Return the [x, y] coordinate for the center point of the cell that contains the specified text.  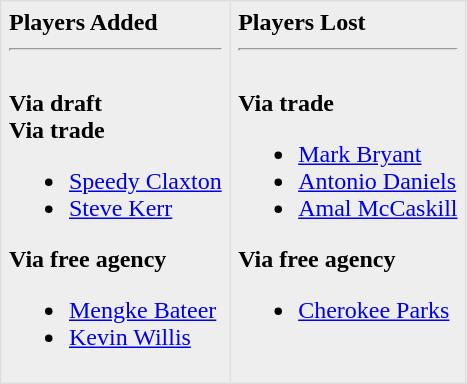
Players Lost Via tradeMark BryantAntonio DanielsAmal McCaskillVia free agencyCherokee Parks [348, 192]
Players Added Via draftVia tradeSpeedy ClaxtonSteve KerrVia free agencyMengke BateerKevin Willis [116, 192]
